Output the [X, Y] coordinate of the center of the cell containing the given text.  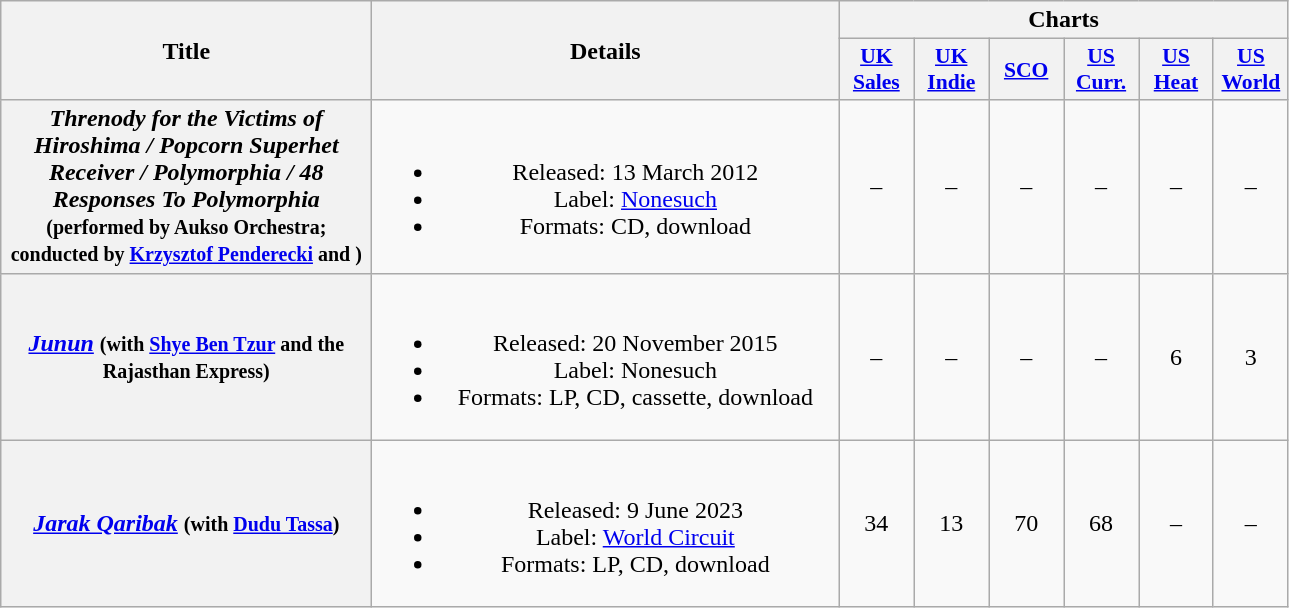
Charts [1064, 20]
Jarak Qaribak (with Dudu Tassa) [186, 524]
UKIndie [952, 70]
Details [606, 50]
Released: 9 June 2023Label: World CircuitFormats: LP, CD, download [606, 524]
USHeat [1176, 70]
USWorld [1250, 70]
34 [876, 524]
3 [1250, 356]
Junun (with Shye Ben Tzur and the Rajasthan Express) [186, 356]
Title [186, 50]
Released: 13 March 2012Label: NonesuchFormats: CD, download [606, 186]
13 [952, 524]
SCO [1026, 70]
68 [1102, 524]
Released: 20 November 2015Label: NonesuchFormats: LP, CD, cassette, download [606, 356]
UKSales [876, 70]
70 [1026, 524]
USCurr. [1102, 70]
6 [1176, 356]
